Locate the cell with the specified text and output its (X, Y) center coordinate. 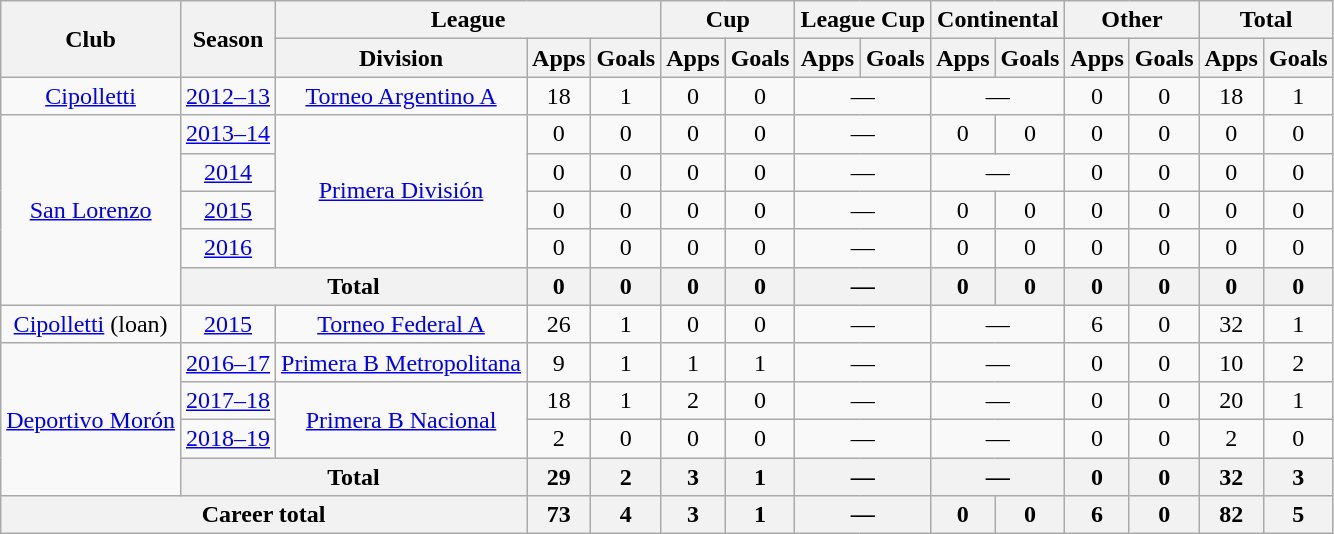
Cup (728, 20)
Primera B Nacional (402, 419)
2016–17 (228, 362)
4 (626, 515)
Season (228, 39)
82 (1231, 515)
2018–19 (228, 438)
9 (559, 362)
League Cup (863, 20)
10 (1231, 362)
Torneo Argentino A (402, 96)
Cipolletti (loan) (91, 324)
Torneo Federal A (402, 324)
Club (91, 39)
League (468, 20)
2013–14 (228, 134)
26 (559, 324)
2017–18 (228, 400)
5 (1298, 515)
San Lorenzo (91, 210)
Deportivo Morón (91, 419)
2014 (228, 172)
Division (402, 58)
29 (559, 477)
Continental (998, 20)
Primera División (402, 191)
2016 (228, 248)
Cipolletti (91, 96)
73 (559, 515)
2012–13 (228, 96)
Career total (264, 515)
Other (1132, 20)
20 (1231, 400)
Primera B Metropolitana (402, 362)
